Identify which cell holds the provided text, then report its [x, y] central coordinate. 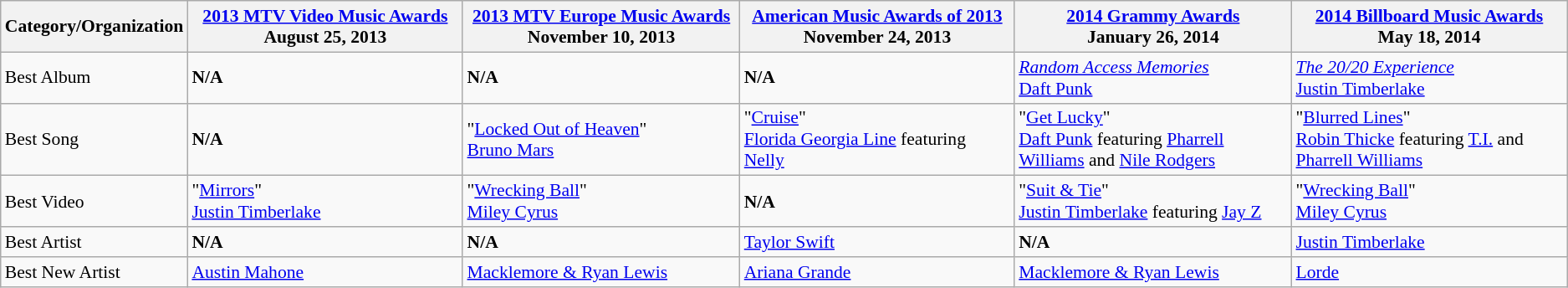
Category/Organization [94, 27]
Best Artist [94, 242]
"Cruise"Florida Georgia Line featuring Nelly [877, 139]
"Locked Out of Heaven"Bruno Mars [600, 139]
2013 MTV Europe Music AwardsNovember 10, 2013 [600, 27]
Best Album [94, 77]
The 20/20 ExperienceJustin Timberlake [1428, 77]
Best Song [94, 139]
Taylor Swift [877, 242]
2014 Billboard Music AwardsMay 18, 2014 [1428, 27]
Lorde [1428, 272]
"Suit & Tie"Justin Timberlake featuring Jay Z [1152, 201]
American Music Awards of 2013November 24, 2013 [877, 27]
Random Access MemoriesDaft Punk [1152, 77]
"Get Lucky"Daft Punk featuring Pharrell Williams and Nile Rodgers [1152, 139]
"Blurred Lines"Robin Thicke featuring T.I. and Pharrell Williams [1428, 139]
Austin Mahone [324, 272]
2014 Grammy AwardsJanuary 26, 2014 [1152, 27]
Best Video [94, 201]
Justin Timberlake [1428, 242]
"Mirrors"Justin Timberlake [324, 201]
Ariana Grande [877, 272]
Best New Artist [94, 272]
2013 MTV Video Music AwardsAugust 25, 2013 [324, 27]
